Pinpoint the cell where the given text exists, returning its (x, y) midpoint coordinate. 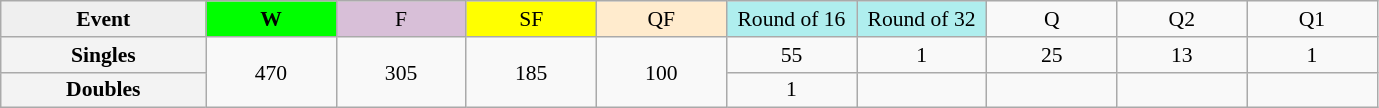
Q1 (1312, 19)
13 (1182, 55)
55 (791, 55)
W (271, 19)
SF (531, 19)
Singles (104, 55)
185 (531, 72)
Doubles (104, 90)
100 (661, 72)
Q2 (1182, 19)
F (401, 19)
QF (661, 19)
Q (1052, 19)
Round of 16 (791, 19)
470 (271, 72)
25 (1052, 55)
Round of 32 (921, 19)
305 (401, 72)
Event (104, 19)
